For the text-containing cell, return its midpoint in [X, Y] coordinate format. 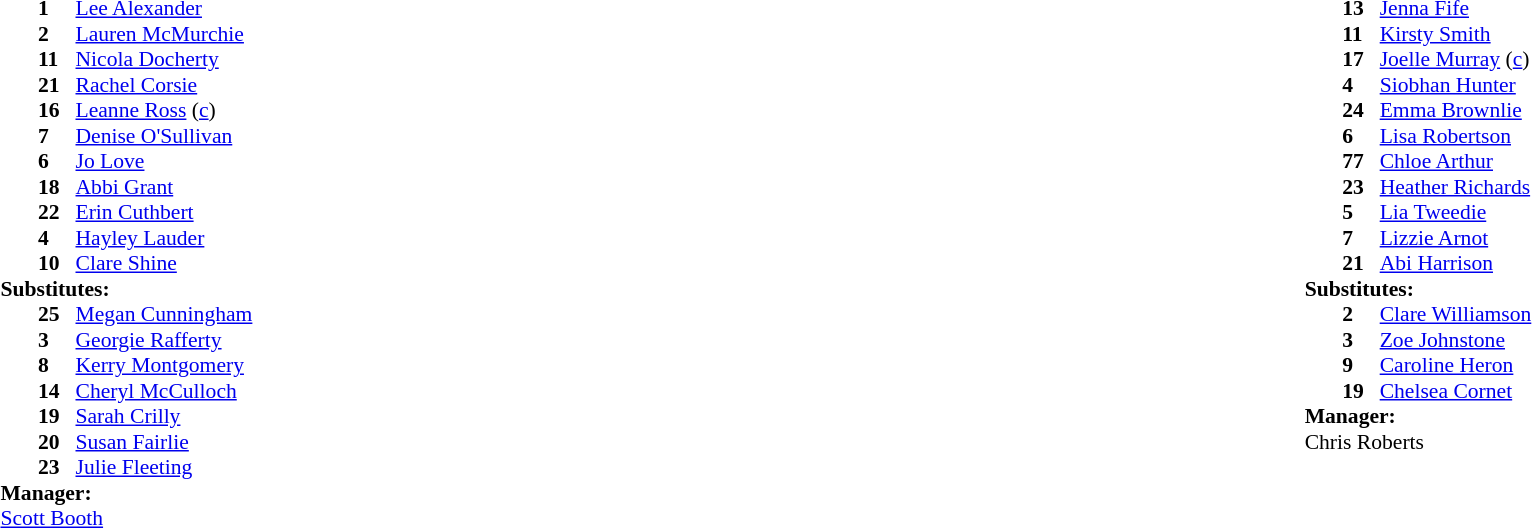
Abbi Grant [164, 187]
17 [1361, 59]
Cheryl McCulloch [164, 391]
24 [1361, 111]
Lizzie Arnot [1456, 238]
14 [57, 391]
Clare Shine [164, 263]
Jo Love [164, 161]
Erin Cuthbert [164, 213]
Lia Tweedie [1456, 213]
Caroline Heron [1456, 365]
Megan Cunningham [164, 315]
Rachel Corsie [164, 85]
Chloe Arthur [1456, 161]
Chris Roberts [1418, 442]
Hayley Lauder [164, 238]
Lauren McMurchie [164, 34]
Lisa Robertson [1456, 136]
Denise O'Sullivan [164, 136]
Abi Harrison [1456, 263]
10 [57, 263]
Chelsea Cornet [1456, 391]
Julie Fleeting [164, 467]
9 [1361, 365]
Georgie Rafferty [164, 340]
16 [57, 111]
Heather Richards [1456, 187]
Emma Brownlie [1456, 111]
Clare Williamson [1456, 315]
20 [57, 442]
5 [1361, 213]
Susan Fairlie [164, 442]
Kerry Montgomery [164, 365]
Leanne Ross (c) [164, 111]
22 [57, 213]
Siobhan Hunter [1456, 85]
Nicola Docherty [164, 59]
25 [57, 315]
18 [57, 187]
77 [1361, 161]
Kirsty Smith [1456, 34]
Zoe Johnstone [1456, 340]
8 [57, 365]
Sarah Crilly [164, 417]
Joelle Murray (c) [1456, 59]
